Capture the cell that displays the provided text and extract its (X, Y) central coordinate. 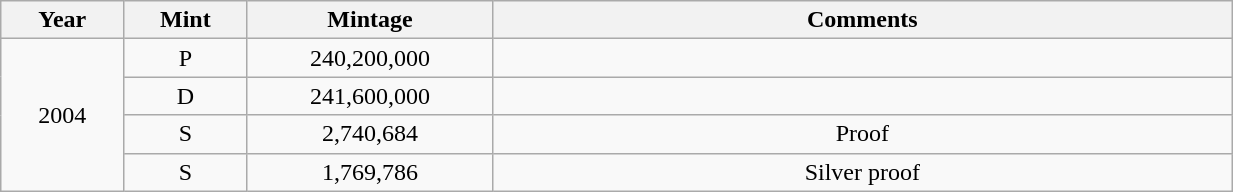
241,600,000 (370, 96)
Year (62, 20)
2,740,684 (370, 134)
Silver proof (862, 172)
D (186, 96)
Comments (862, 20)
Mintage (370, 20)
P (186, 58)
Mint (186, 20)
240,200,000 (370, 58)
Proof (862, 134)
1,769,786 (370, 172)
2004 (62, 115)
